Return the (X, Y) coordinate for the center point of the cell that contains the specified text.  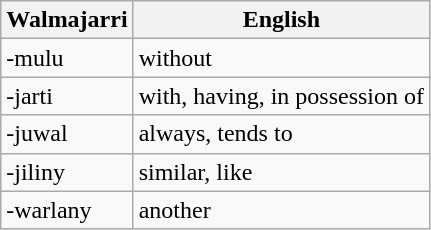
-jarti (67, 96)
with, having, in possession of (281, 96)
Walmajarri (67, 20)
always, tends to (281, 134)
without (281, 58)
-mulu (67, 58)
similar, like (281, 172)
-jiliny (67, 172)
another (281, 210)
English (281, 20)
-warlany (67, 210)
-juwal (67, 134)
